Capture the cell that displays the provided text and extract its [X, Y] central coordinate. 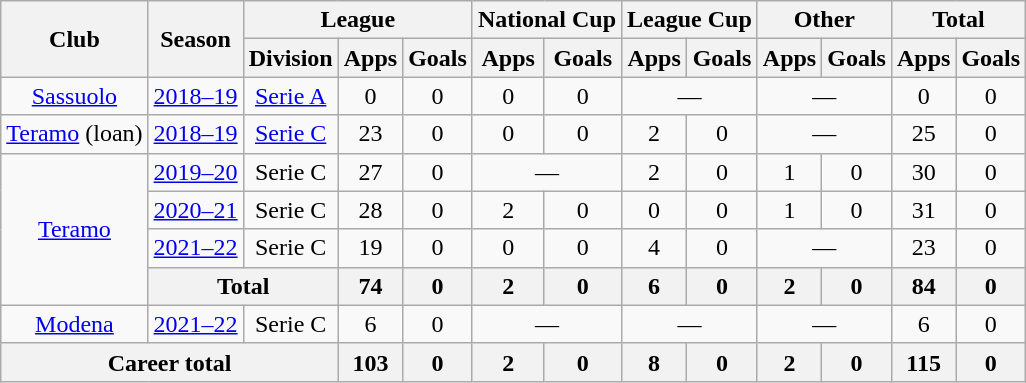
30 [923, 172]
Teramo (loan) [74, 134]
74 [370, 286]
2020–21 [196, 210]
National Cup [546, 20]
League [358, 20]
League Cup [690, 20]
25 [923, 134]
Serie A [290, 96]
Teramo [74, 229]
2019–20 [196, 172]
Division [290, 58]
28 [370, 210]
Modena [74, 324]
27 [370, 172]
115 [923, 362]
8 [654, 362]
31 [923, 210]
Club [74, 39]
19 [370, 248]
84 [923, 286]
4 [654, 248]
Sassuolo [74, 96]
Career total [170, 362]
Season [196, 39]
103 [370, 362]
Other [824, 20]
